For the text-containing cell, return its midpoint in (x, y) coordinate format. 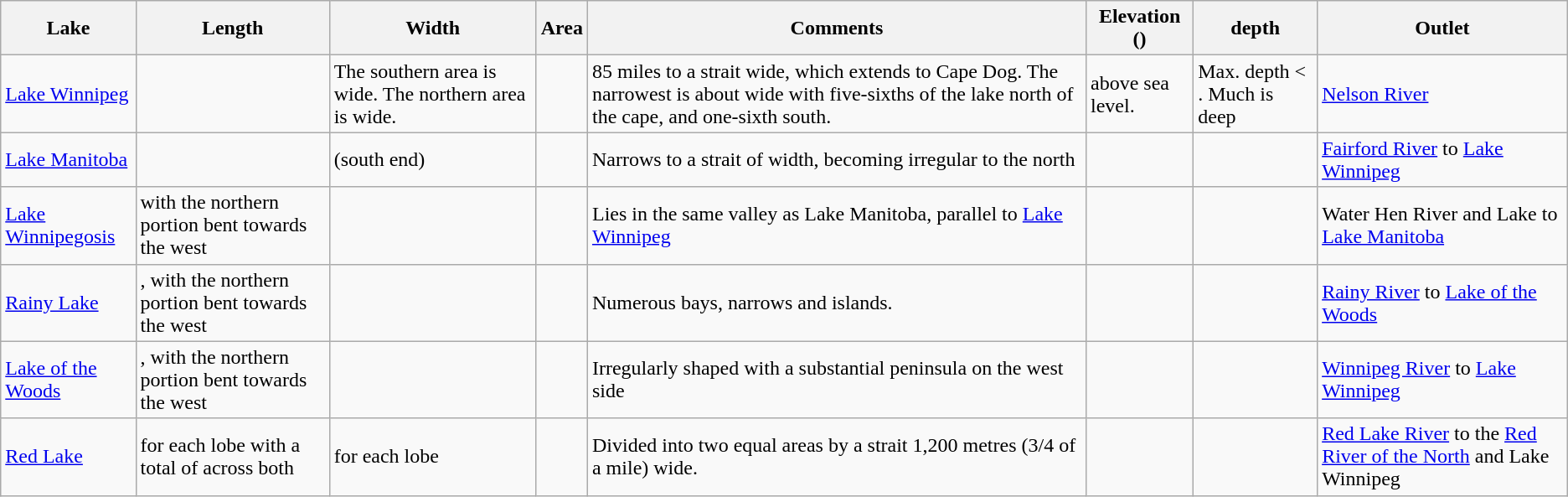
above sea level. (1139, 94)
Fairford River to Lake Winnipeg (1442, 159)
for each lobe (432, 457)
Rainy River to Lake of the Woods (1442, 303)
The southern area is wide. The northern area is wide. (432, 94)
Narrows to a strait of width, becoming irregular to the north (836, 159)
Winnipeg River to Lake Winnipeg (1442, 380)
Divided into two equal areas by a strait 1,200 metres (3/4 of a mile) wide. (836, 457)
Lake of the Woods (69, 380)
Red Lake River to the Red River of the North and Lake Winnipeg (1442, 457)
Lake Winnipegosis (69, 225)
Lies in the same valley as Lake Manitoba, parallel to Lake Winnipeg (836, 225)
Water Hen River and Lake to Lake Manitoba (1442, 225)
(south end) (432, 159)
Nelson River (1442, 94)
Outlet (1442, 28)
depth (1256, 28)
Numerous bays, narrows and islands. (836, 303)
for each lobe with a total of across both (233, 457)
Area (561, 28)
Length (233, 28)
Lake (69, 28)
Lake Manitoba (69, 159)
Max. depth < . Much is deep (1256, 94)
Red Lake (69, 457)
Elevation() (1139, 28)
Irregularly shaped with a substantial peninsula on the west side (836, 380)
with the northern portion bent towards the west (233, 225)
Width (432, 28)
Lake Winnipeg (69, 94)
Rainy Lake (69, 303)
Comments (836, 28)
